Extract the (x, y) coordinate from the center of the cell holding the provided text.  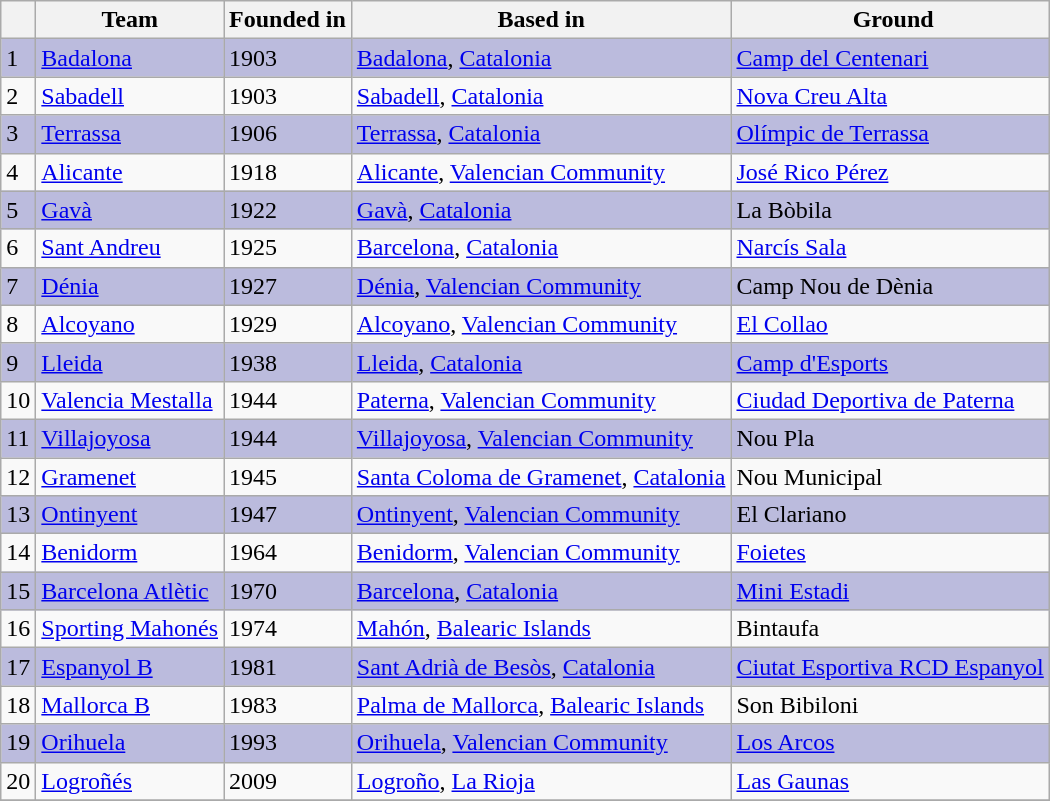
15 (18, 591)
Founded in (288, 20)
1993 (288, 743)
17 (18, 667)
Sant Andreu (130, 248)
Ciudad Deportiva de Paterna (890, 400)
Alcoyano, Valencian Community (541, 324)
8 (18, 324)
3 (18, 134)
Ontinyent (130, 515)
Based in (541, 20)
Las Gaunas (890, 781)
El Collao (890, 324)
Orihuela, Valencian Community (541, 743)
1929 (288, 324)
2 (18, 96)
Camp del Centenari (890, 58)
José Rico Pérez (890, 172)
Sant Adrià de Besòs, Catalonia (541, 667)
10 (18, 400)
Dénia (130, 286)
1938 (288, 362)
Alicante, Valencian Community (541, 172)
1906 (288, 134)
Gavà (130, 210)
Mahón, Balearic Islands (541, 629)
5 (18, 210)
1964 (288, 553)
La Bòbila (890, 210)
1981 (288, 667)
Camp Nou de Dènia (890, 286)
Camp d'Esports (890, 362)
18 (18, 705)
Ground (890, 20)
Benidorm (130, 553)
Terrassa, Catalonia (541, 134)
Alcoyano (130, 324)
Badalona, Catalonia (541, 58)
1983 (288, 705)
9 (18, 362)
Badalona (130, 58)
1922 (288, 210)
Ciutat Esportiva RCD Espanyol (890, 667)
Valencia Mestalla (130, 400)
1945 (288, 477)
Logroño, La Rioja (541, 781)
Team (130, 20)
4 (18, 172)
Son Bibiloni (890, 705)
Sabadell, Catalonia (541, 96)
Nova Creu Alta (890, 96)
1974 (288, 629)
1925 (288, 248)
Terrassa (130, 134)
Mallorca B (130, 705)
Dénia, Valencian Community (541, 286)
Palma de Mallorca, Balearic Islands (541, 705)
Olímpic de Terrassa (890, 134)
7 (18, 286)
Narcís Sala (890, 248)
El Clariano (890, 515)
Gramenet (130, 477)
14 (18, 553)
1918 (288, 172)
Espanyol B (130, 667)
Lleida, Catalonia (541, 362)
Bintaufa (890, 629)
Benidorm, Valencian Community (541, 553)
Mini Estadi (890, 591)
Orihuela (130, 743)
Villajoyosa, Valencian Community (541, 438)
20 (18, 781)
Los Arcos (890, 743)
Sporting Mahonés (130, 629)
Nou Municipal (890, 477)
Foietes (890, 553)
1947 (288, 515)
Santa Coloma de Gramenet, Catalonia (541, 477)
Paterna, Valencian Community (541, 400)
Logroñés (130, 781)
13 (18, 515)
6 (18, 248)
19 (18, 743)
11 (18, 438)
Sabadell (130, 96)
Lleida (130, 362)
1970 (288, 591)
1 (18, 58)
Gavà, Catalonia (541, 210)
Nou Pla (890, 438)
Alicante (130, 172)
Barcelona Atlètic (130, 591)
16 (18, 629)
2009 (288, 781)
Villajoyosa (130, 438)
12 (18, 477)
Ontinyent, Valencian Community (541, 515)
1927 (288, 286)
